Search for the cell housing the specified text and yield its (X, Y) center coordinate. 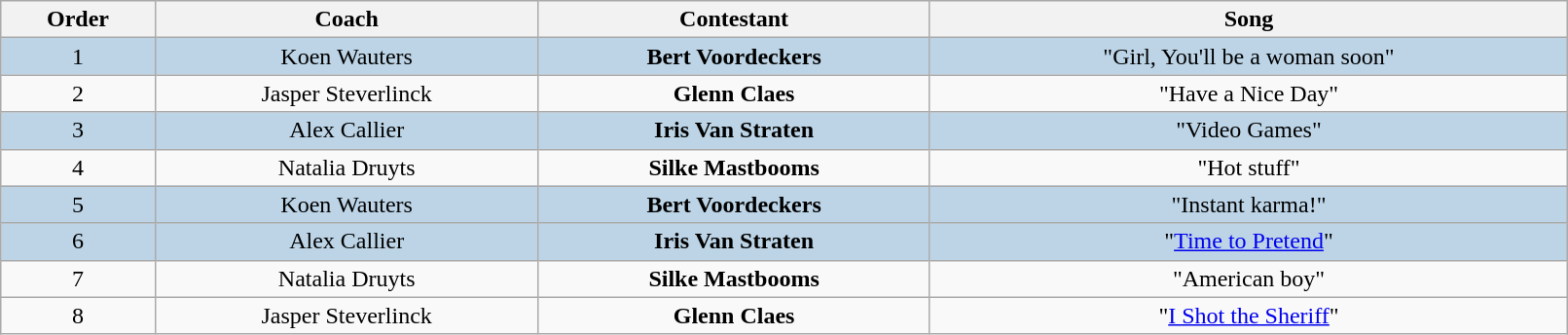
Contestant (734, 19)
3 (78, 130)
8 (78, 316)
"Instant karma!" (1249, 205)
Coach (346, 19)
"Video Games" (1249, 130)
Song (1249, 19)
"Hot stuff" (1249, 167)
2 (78, 93)
Order (78, 19)
"Have a Nice Day" (1249, 93)
5 (78, 205)
"I Shot the Sheriff" (1249, 316)
7 (78, 279)
"Time to Pretend" (1249, 242)
4 (78, 167)
1 (78, 56)
"Girl, You'll be a woman soon" (1249, 56)
6 (78, 242)
"American boy" (1249, 279)
